Search for the cell housing the specified text and yield its (X, Y) center coordinate. 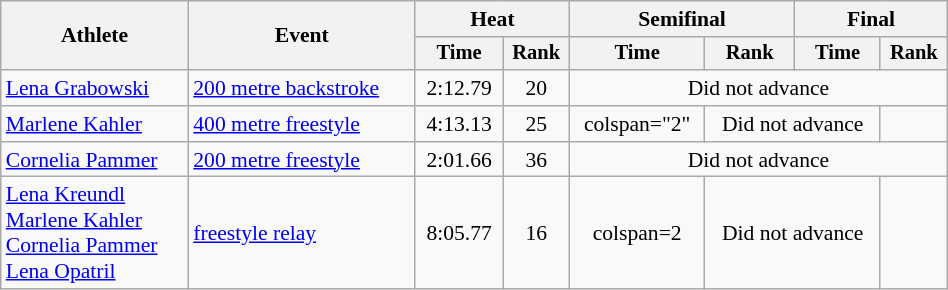
Final (872, 19)
Athlete (95, 36)
4:13.13 (458, 124)
200 metre backstroke (302, 88)
colspan="2" (638, 124)
25 (536, 124)
Cornelia Pammer (95, 160)
Lena Grabowski (95, 88)
Heat (492, 19)
Lena Kreundl Marlene KahlerCornelia PammerLena Opatril (95, 233)
36 (536, 160)
Event (302, 36)
20 (536, 88)
freestyle relay (302, 233)
colspan=2 (638, 233)
200 metre freestyle (302, 160)
Semifinal (682, 19)
2:01.66 (458, 160)
8:05.77 (458, 233)
16 (536, 233)
Marlene Kahler (95, 124)
2:12.79 (458, 88)
400 metre freestyle (302, 124)
